Pinpoint the cell where the given text exists, returning its (x, y) midpoint coordinate. 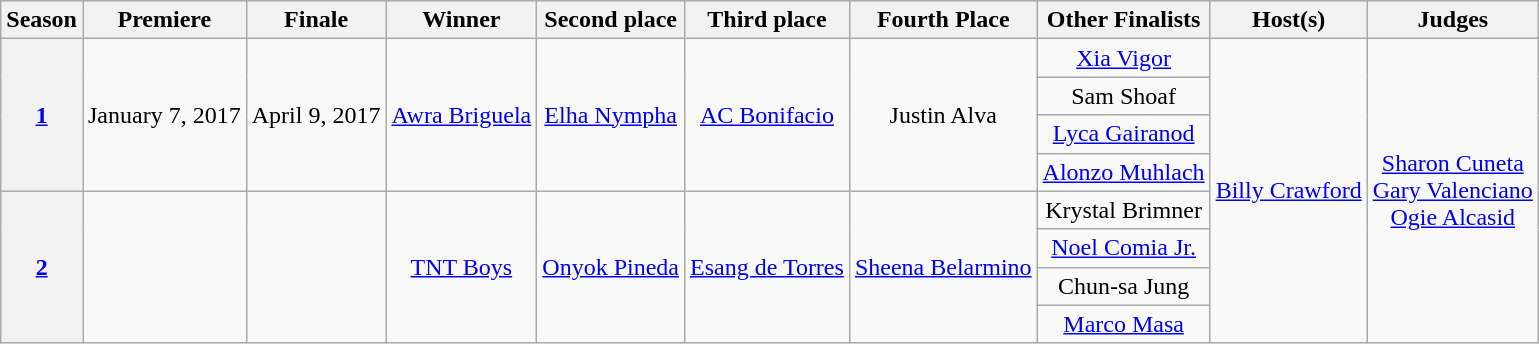
Other Finalists (1124, 20)
TNT Boys (462, 267)
Chun-sa Jung (1124, 286)
Alonzo Muhlach (1124, 172)
Esang de Torres (766, 267)
January 7, 2017 (164, 115)
Justin Alva (943, 115)
Winner (462, 20)
Judges (1452, 20)
Noel Comia Jr. (1124, 248)
Billy Crawford (1288, 191)
1 (42, 115)
Sharon CunetaGary ValencianoOgie Alcasid (1452, 191)
Marco Masa (1124, 324)
Host(s) (1288, 20)
Season (42, 20)
Third place (766, 20)
Finale (316, 20)
Xia Vigor (1124, 58)
Sheena Belarmino (943, 267)
Sam Shoaf (1124, 96)
Elha Nympha (611, 115)
April 9, 2017 (316, 115)
Premiere (164, 20)
Awra Briguela (462, 115)
Lyca Gairanod (1124, 134)
Fourth Place (943, 20)
AC Bonifacio (766, 115)
Second place (611, 20)
Krystal Brimner (1124, 210)
2 (42, 267)
Onyok Pineda (611, 267)
